Identify which cell holds the provided text, then report its [X, Y] central coordinate. 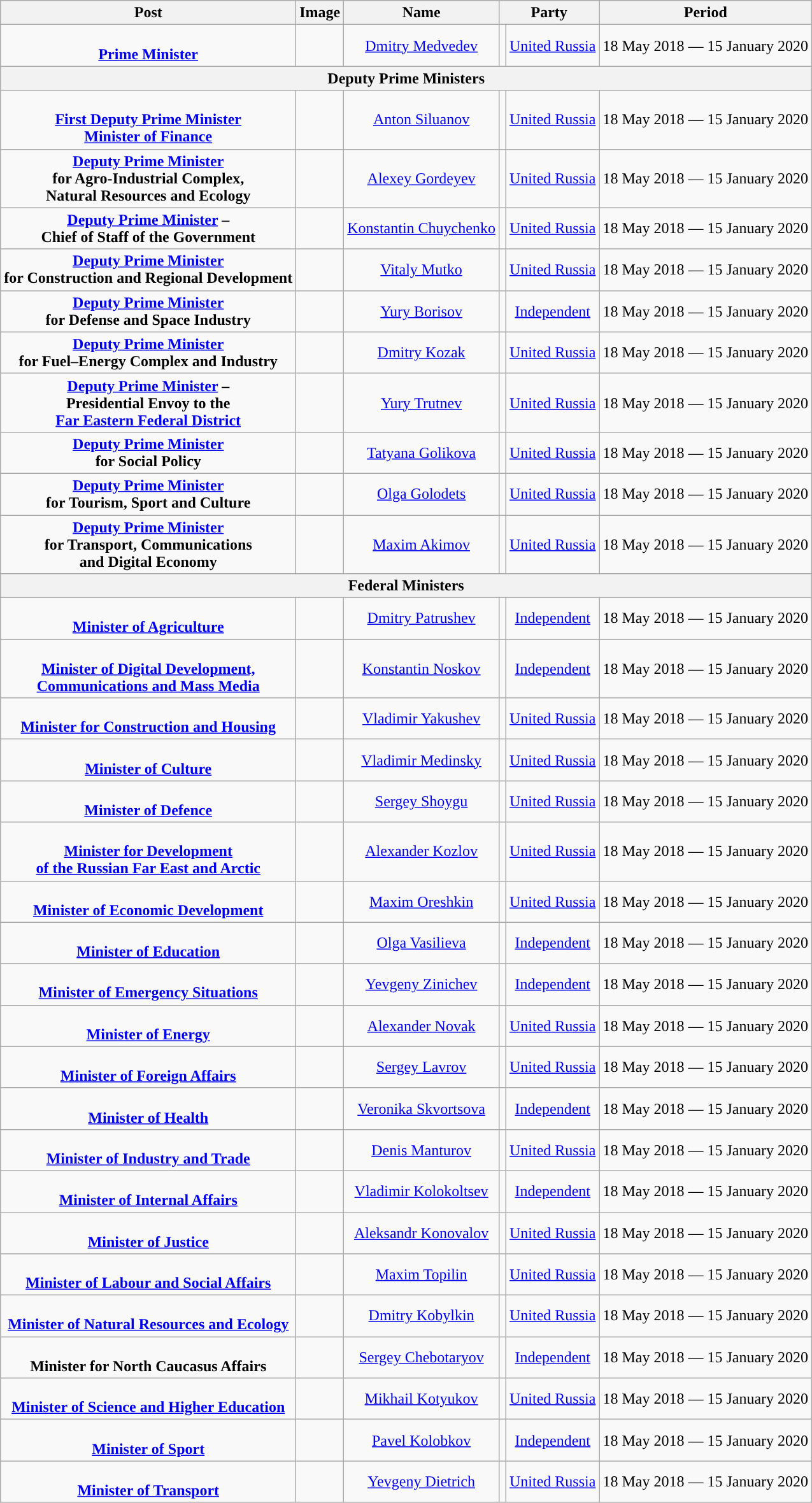
Sergey Chebotaryov [422, 1358]
Minister of Energy [148, 1025]
Minister of Emergency Situations [148, 985]
Maxim Oreshkin [422, 902]
Denis Manturov [422, 1150]
Sergey Shoygu [422, 801]
Image [320, 13]
Minister of Defence [148, 801]
Deputy Prime Ministerfor Transport, Communicationsand Digital Economy [148, 544]
Minister of Transport [148, 1481]
Anton Siluanov [422, 120]
Minister of Justice [148, 1233]
Dmitry Patrushev [422, 619]
Vladimir Yakushev [422, 718]
Minister of Sport [148, 1441]
Alexander Novak [422, 1025]
Name [422, 13]
Minister of Economic Development [148, 902]
Vladimir Kolokoltsev [422, 1191]
Veronika Skvortsova [422, 1108]
Vladimir Medinsky [422, 760]
Vitaly Mutko [422, 270]
Minister for Developmentof the Russian Far East and Arctic [148, 851]
Deputy Prime Ministerfor Agro-Industrial Complex,Natural Resources and Ecology [148, 178]
Minister for Construction and Housing [148, 718]
Dmitry Kozak [422, 353]
Mikhail Kotyukov [422, 1399]
Alexey Gordeyev [422, 178]
Yevgeny Zinichev [422, 985]
Konstantin Chuychenko [422, 228]
Post [148, 13]
Deputy Prime Ministerfor Construction and Regional Development [148, 270]
Olga Vasilieva [422, 943]
Maxim Topilin [422, 1275]
Deputy Prime Minister –Presidential Envoy to theFar Eastern Federal District [148, 402]
Deputy Prime Ministerfor Defense and Space Industry [148, 311]
Minister for North Caucasus Affairs [148, 1358]
Dmitry Kobylkin [422, 1316]
Period [706, 13]
Yevgeny Dietrich [422, 1481]
Olga Golodets [422, 494]
Aleksandr Konovalov [422, 1233]
Yury Borisov [422, 311]
Yury Trutnev [422, 402]
Minister of Natural Resources and Ecology [148, 1316]
Dmitry Medvedev [422, 46]
Minister of Health [148, 1108]
Konstantin Noskov [422, 669]
Sergey Lavrov [422, 1067]
Minister of Labour and Social Affairs [148, 1275]
Pavel Kolobkov [422, 1441]
First Deputy Prime MinisterMinister of Finance [148, 120]
Deputy Prime Ministerfor Fuel–Energy Complex and Industry [148, 353]
Minister of Agriculture [148, 619]
Prime Minister [148, 46]
Maxim Akimov [422, 544]
Tatyana Golikova [422, 452]
Deputy Prime Ministers [406, 78]
Deputy Prime Minister –Chief of Staff of the Government [148, 228]
Minister of Education [148, 943]
Minister of Foreign Affairs [148, 1067]
Deputy Prime Ministerfor Tourism, Sport and Culture [148, 494]
Minister of Culture [148, 760]
Deputy Prime Ministerfor Social Policy [148, 452]
Minister of Digital Development,Communications and Mass Media [148, 669]
Party [549, 13]
Minister of Internal Affairs [148, 1191]
Federal Ministers [406, 586]
Minister of Industry and Trade [148, 1150]
Minister of Science and Higher Education [148, 1399]
Alexander Kozlov [422, 851]
